Pinpoint the cell where the given text exists, returning its (X, Y) midpoint coordinate. 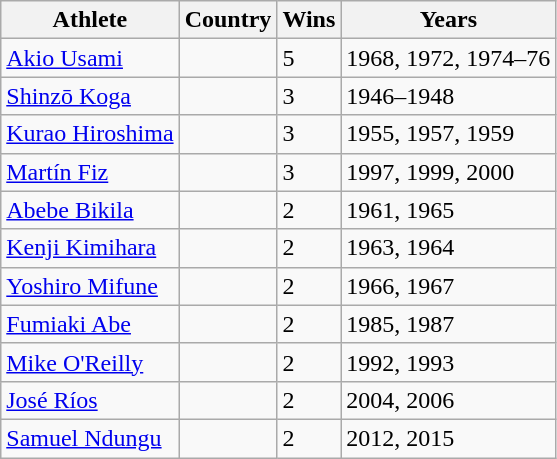
1966, 1967 (448, 286)
1946–1948 (448, 96)
Country (228, 20)
1997, 1999, 2000 (448, 172)
José Ríos (90, 400)
1985, 1987 (448, 324)
1955, 1957, 1959 (448, 134)
Abebe Bikila (90, 210)
2012, 2015 (448, 438)
Martín Fiz (90, 172)
5 (309, 58)
Athlete (90, 20)
Kurao Hiroshima (90, 134)
1968, 1972, 1974–76 (448, 58)
1961, 1965 (448, 210)
1992, 1993 (448, 362)
Yoshiro Mifune (90, 286)
Fumiaki Abe (90, 324)
Wins (309, 20)
Samuel Ndungu (90, 438)
Mike O'Reilly (90, 362)
2004, 2006 (448, 400)
Shinzō Koga (90, 96)
Kenji Kimihara (90, 248)
Years (448, 20)
1963, 1964 (448, 248)
Akio Usami (90, 58)
